Provide the [X, Y] coordinate of the cell's center where the given text is located.  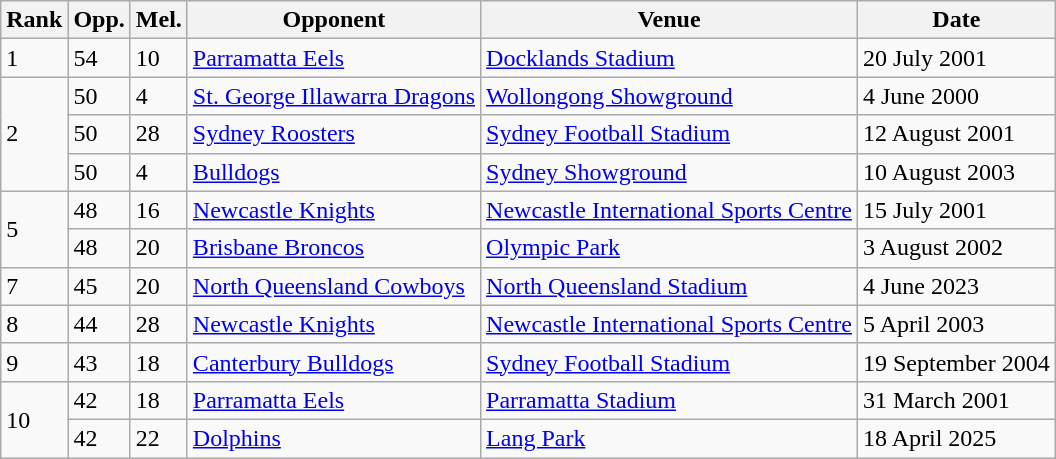
5 [34, 229]
Mel. [158, 20]
Venue [670, 20]
Wollongong Showground [670, 96]
16 [158, 210]
Dolphins [334, 438]
Bulldogs [334, 172]
North Queensland Stadium [670, 286]
Rank [34, 20]
2 [34, 134]
Sydney Roosters [334, 134]
18 April 2025 [956, 438]
31 March 2001 [956, 400]
20 July 2001 [956, 58]
22 [158, 438]
9 [34, 362]
Canterbury Bulldogs [334, 362]
15 July 2001 [956, 210]
Date [956, 20]
Parramatta Stadium [670, 400]
12 August 2001 [956, 134]
Lang Park [670, 438]
3 August 2002 [956, 248]
45 [99, 286]
St. George Illawarra Dragons [334, 96]
10 August 2003 [956, 172]
19 September 2004 [956, 362]
Brisbane Broncos [334, 248]
Olympic Park [670, 248]
44 [99, 324]
North Queensland Cowboys [334, 286]
7 [34, 286]
1 [34, 58]
4 June 2000 [956, 96]
43 [99, 362]
Docklands Stadium [670, 58]
Opp. [99, 20]
Opponent [334, 20]
54 [99, 58]
5 April 2003 [956, 324]
4 June 2023 [956, 286]
8 [34, 324]
Sydney Showground [670, 172]
